Extract the (x, y) coordinate from the center of the cell holding the provided text.  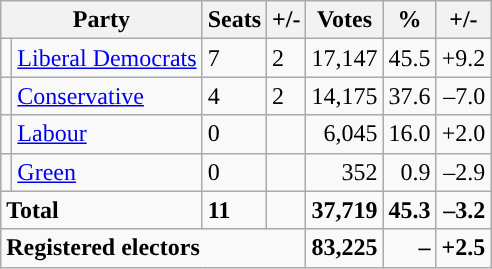
83,225 (344, 248)
% (410, 20)
–3.2 (464, 210)
–2.9 (464, 172)
45.3 (410, 210)
+2.0 (464, 134)
17,147 (344, 58)
Green (107, 172)
11 (234, 210)
14,175 (344, 96)
37.6 (410, 96)
352 (344, 172)
37,719 (344, 210)
+9.2 (464, 58)
0.9 (410, 172)
– (410, 248)
+2.5 (464, 248)
Registered electors (154, 248)
6,045 (344, 134)
Conservative (107, 96)
Total (102, 210)
–7.0 (464, 96)
16.0 (410, 134)
Votes (344, 20)
Labour (107, 134)
4 (234, 96)
Party (102, 20)
45.5 (410, 58)
Seats (234, 20)
7 (234, 58)
Liberal Democrats (107, 58)
